Identify which cell holds the provided text, then report its (x, y) central coordinate. 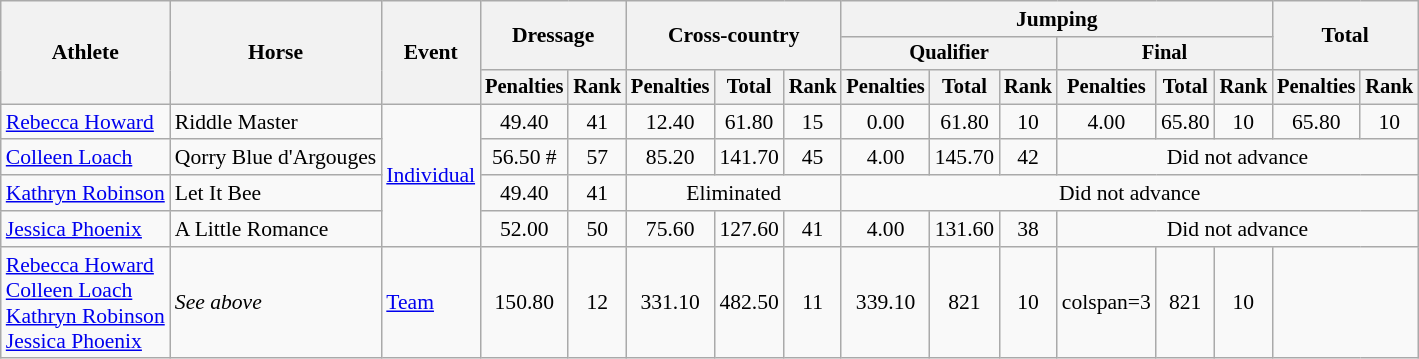
141.70 (748, 158)
Rebecca HowardColleen LoachKathryn RobinsonJessica Phoenix (86, 303)
Athlete (86, 52)
52.00 (524, 229)
Dressage (553, 36)
145.70 (964, 158)
Rebecca Howard (86, 122)
38 (1028, 229)
331.10 (670, 303)
56.50 # (524, 158)
Colleen Loach (86, 158)
Qualifier (948, 54)
Individual (430, 175)
339.10 (885, 303)
482.50 (748, 303)
colspan=3 (1106, 303)
150.80 (524, 303)
Jessica Phoenix (86, 229)
57 (597, 158)
50 (597, 229)
Qorry Blue d'Argouges (276, 158)
Cross-country (734, 36)
85.20 (670, 158)
Jumping (1056, 19)
Eliminated (734, 193)
Event (430, 52)
15 (813, 122)
127.60 (748, 229)
Final (1164, 54)
See above (276, 303)
12.40 (670, 122)
Kathryn Robinson (86, 193)
Team (430, 303)
131.60 (964, 229)
42 (1028, 158)
75.60 (670, 229)
Horse (276, 52)
Let It Bee (276, 193)
12 (597, 303)
A Little Romance (276, 229)
45 (813, 158)
11 (813, 303)
0.00 (885, 122)
Riddle Master (276, 122)
